For the text-containing cell, return its midpoint in [X, Y] coordinate format. 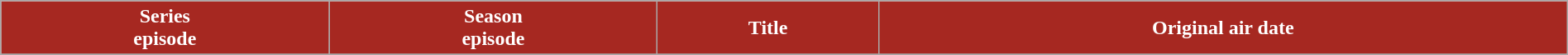
Seriesepisode [165, 28]
Title [767, 28]
Original air date [1222, 28]
Seasonepisode [493, 28]
